Pinpoint the cell where the given text exists, returning its (x, y) midpoint coordinate. 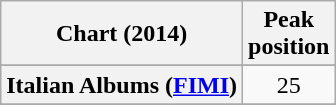
25 (289, 85)
Italian Albums (FIMI) (122, 85)
Peakposition (289, 34)
Chart (2014) (122, 34)
